Return [X, Y] of the center of cell containing provided text 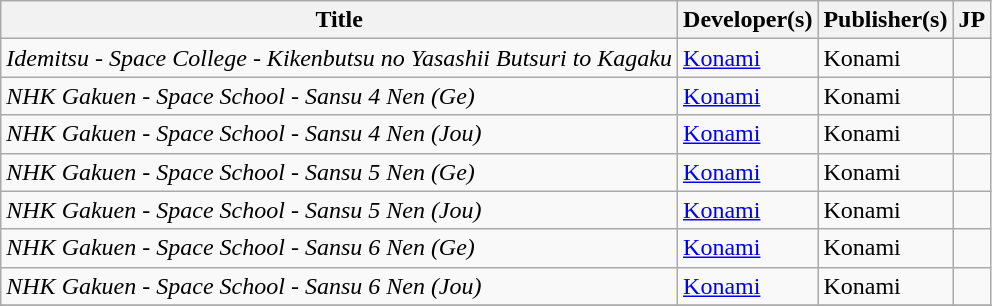
Title [340, 20]
NHK Gakuen - Space School - Sansu 5 Nen (Jou) [340, 210]
JP [972, 20]
NHK Gakuen - Space School - Sansu 6 Nen (Ge) [340, 248]
Developer(s) [748, 20]
Publisher(s) [886, 20]
Idemitsu - Space College - Kikenbutsu no Yasashii Butsuri to Kagaku [340, 58]
NHK Gakuen - Space School - Sansu 4 Nen (Ge) [340, 96]
NHK Gakuen - Space School - Sansu 4 Nen (Jou) [340, 134]
NHK Gakuen - Space School - Sansu 6 Nen (Jou) [340, 286]
NHK Gakuen - Space School - Sansu 5 Nen (Ge) [340, 172]
